Determine the [X, Y] coordinate at the center of the cell enclosing the given text.  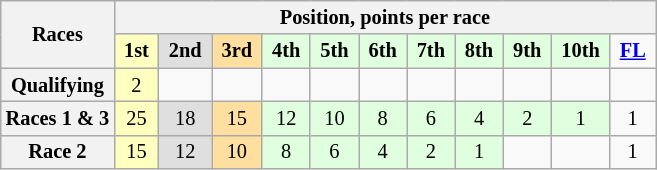
1st [136, 51]
4th [286, 51]
Races 1 & 3 [58, 118]
Races [58, 34]
25 [136, 118]
7th [431, 51]
2nd [186, 51]
5th [334, 51]
Qualifying [58, 85]
9th [527, 51]
18 [186, 118]
10th [580, 51]
Position, points per race [385, 17]
Race 2 [58, 152]
6th [382, 51]
FL [633, 51]
3rd [237, 51]
8th [479, 51]
